Detect which cell encompasses the target text, then output its [x, y] center coordinate. 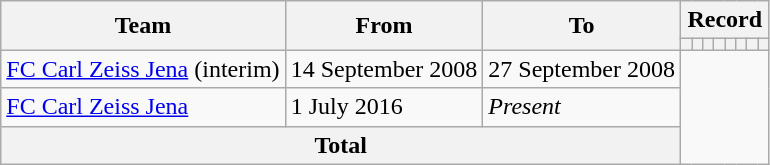
27 September 2008 [582, 69]
Record [725, 20]
Total [341, 145]
FC Carl Zeiss Jena (interim) [143, 69]
To [582, 26]
FC Carl Zeiss Jena [143, 107]
Present [582, 107]
14 September 2008 [384, 69]
1 July 2016 [384, 107]
From [384, 26]
Team [143, 26]
